Identify which cell holds the provided text, then report its [x, y] central coordinate. 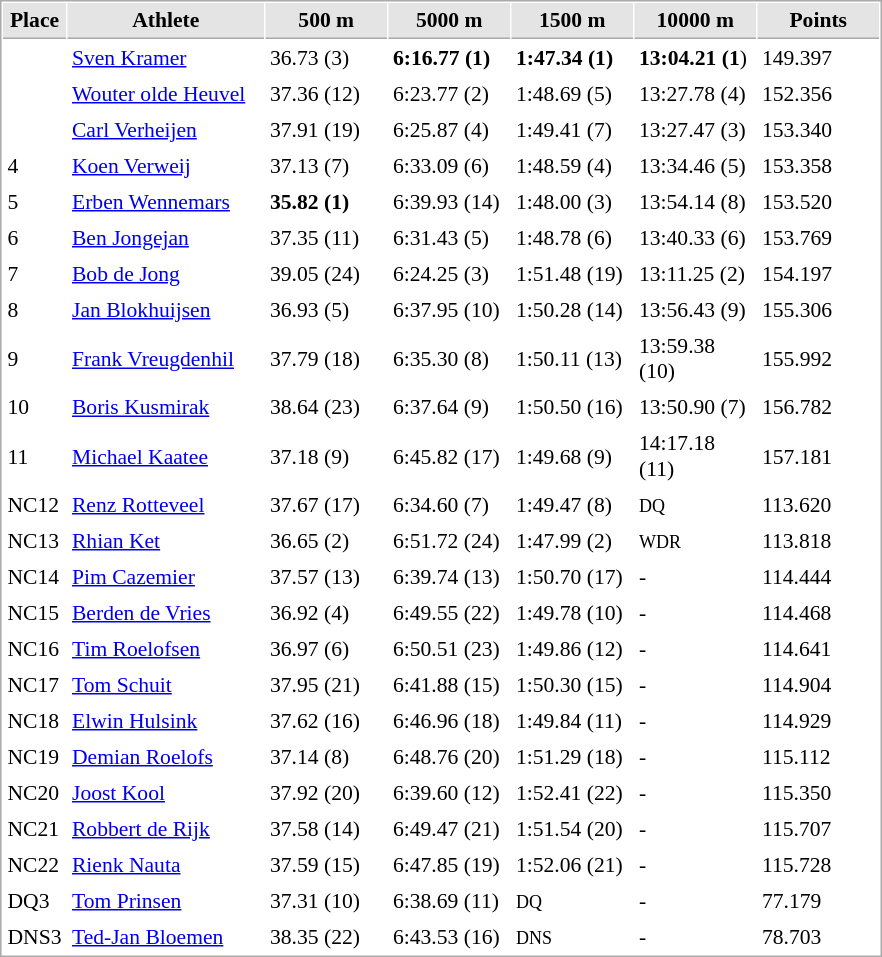
37.57 (13) [326, 577]
NC13 [34, 541]
1:48.69 (5) [572, 93]
6:49.55 (22) [449, 613]
1:49.68 (9) [572, 456]
155.992 [818, 358]
1500 m [572, 21]
1:48.00 (3) [572, 201]
13:40.33 (6) [695, 237]
6:24.25 (3) [449, 273]
1:51.29 (18) [572, 757]
115.707 [818, 829]
NC20 [34, 793]
1:51.48 (19) [572, 273]
13:04.21 (1) [695, 57]
1:49.47 (8) [572, 505]
37.91 (19) [326, 129]
NC18 [34, 721]
Tom Schuit [165, 685]
114.444 [818, 577]
Berden de Vries [165, 613]
36.65 (2) [326, 541]
1:49.86 (12) [572, 649]
6:35.30 (8) [449, 358]
6:50.51 (23) [449, 649]
36.97 (6) [326, 649]
6:37.95 (10) [449, 309]
37.31 (10) [326, 901]
38.35 (22) [326, 937]
1:52.06 (21) [572, 865]
6:43.53 (16) [449, 937]
36.93 (5) [326, 309]
114.468 [818, 613]
6:37.64 (9) [449, 407]
37.58 (14) [326, 829]
1:48.59 (4) [572, 165]
6:31.43 (5) [449, 237]
6:49.47 (21) [449, 829]
Ben Jongejan [165, 237]
Place [34, 21]
NC19 [34, 757]
Rienk Nauta [165, 865]
115.112 [818, 757]
Tim Roelofsen [165, 649]
NC21 [34, 829]
6:33.09 (6) [449, 165]
115.350 [818, 793]
6:48.76 (20) [449, 757]
37.35 (11) [326, 237]
13:11.25 (2) [695, 273]
1:52.41 (22) [572, 793]
4 [34, 165]
6:16.77 (1) [449, 57]
37.36 (12) [326, 93]
DNS3 [34, 937]
Wouter olde Heuvel [165, 93]
9 [34, 358]
37.18 (9) [326, 456]
1:48.78 (6) [572, 237]
6:34.60 (7) [449, 505]
114.929 [818, 721]
6:39.93 (14) [449, 201]
6:23.77 (2) [449, 93]
NC12 [34, 505]
WDR [695, 541]
10000 m [695, 21]
113.620 [818, 505]
39.05 (24) [326, 273]
Boris Kusmirak [165, 407]
152.356 [818, 93]
Tom Prinsen [165, 901]
13:54.14 (8) [695, 201]
10 [34, 407]
8 [34, 309]
37.59 (15) [326, 865]
37.79 (18) [326, 358]
6:45.82 (17) [449, 456]
37.13 (7) [326, 165]
1:49.41 (7) [572, 129]
Erben Wennemars [165, 201]
6:46.96 (18) [449, 721]
36.73 (3) [326, 57]
37.62 (16) [326, 721]
1:50.28 (14) [572, 309]
Michael Kaatee [165, 456]
38.64 (23) [326, 407]
157.181 [818, 456]
37.14 (8) [326, 757]
156.782 [818, 407]
1:50.50 (16) [572, 407]
37.95 (21) [326, 685]
6:38.69 (11) [449, 901]
1:49.84 (11) [572, 721]
Renz Rotteveel [165, 505]
11 [34, 456]
36.92 (4) [326, 613]
149.397 [818, 57]
1:47.99 (2) [572, 541]
1:47.34 (1) [572, 57]
13:34.46 (5) [695, 165]
Jan Blokhuijsen [165, 309]
Pim Cazemier [165, 577]
Frank Vreugdenhil [165, 358]
Joost Kool [165, 793]
Points [818, 21]
153.340 [818, 129]
Robbert de Rijk [165, 829]
NC16 [34, 649]
5 [34, 201]
13:27.47 (3) [695, 129]
114.904 [818, 685]
115.728 [818, 865]
78.703 [818, 937]
Koen Verweij [165, 165]
6:39.74 (13) [449, 577]
1:49.78 (10) [572, 613]
1:50.30 (15) [572, 685]
500 m [326, 21]
NC17 [34, 685]
35.82 (1) [326, 201]
1:50.70 (17) [572, 577]
Sven Kramer [165, 57]
13:56.43 (9) [695, 309]
NC15 [34, 613]
DNS [572, 937]
153.358 [818, 165]
1:51.54 (20) [572, 829]
77.179 [818, 901]
37.92 (20) [326, 793]
6:41.88 (15) [449, 685]
13:27.78 (4) [695, 93]
114.641 [818, 649]
154.197 [818, 273]
13:50.90 (7) [695, 407]
7 [34, 273]
153.520 [818, 201]
Carl Verheijen [165, 129]
155.306 [818, 309]
6:39.60 (12) [449, 793]
NC22 [34, 865]
153.769 [818, 237]
Demian Roelofs [165, 757]
NC14 [34, 577]
6:25.87 (4) [449, 129]
Ted-Jan Bloemen [165, 937]
6 [34, 237]
6:47.85 (19) [449, 865]
13:59.38 (10) [695, 358]
37.67 (17) [326, 505]
1:50.11 (13) [572, 358]
Athlete [165, 21]
6:51.72 (24) [449, 541]
Rhian Ket [165, 541]
Elwin Hulsink [165, 721]
Bob de Jong [165, 273]
5000 m [449, 21]
DQ3 [34, 901]
113.818 [818, 541]
14:17.18 (11) [695, 456]
